Return the [X, Y] coordinate for the center point of the cell that contains the specified text.  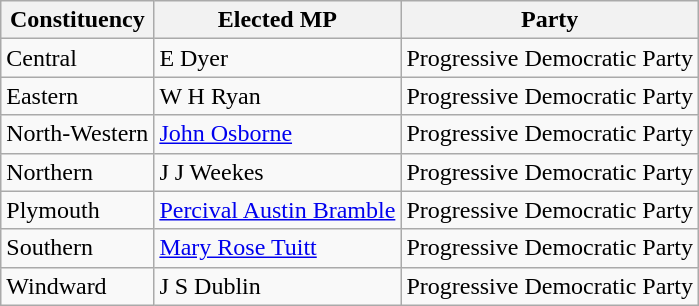
Elected MP [278, 20]
Constituency [78, 20]
Central [78, 58]
J S Dublin [278, 286]
Mary Rose Tuitt [278, 248]
Windward [78, 286]
John Osborne [278, 134]
Northern [78, 172]
W H Ryan [278, 96]
Eastern [78, 96]
E Dyer [278, 58]
Southern [78, 248]
North-Western [78, 134]
Percival Austin Bramble [278, 210]
J J Weekes [278, 172]
Party [550, 20]
Plymouth [78, 210]
